Identify which cell holds the provided text, then report its [X, Y] central coordinate. 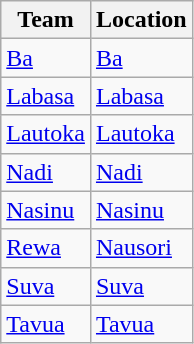
Location [141, 20]
Nausori [141, 248]
Rewa [46, 248]
Team [46, 20]
